Return [x, y] of the center of cell containing provided text 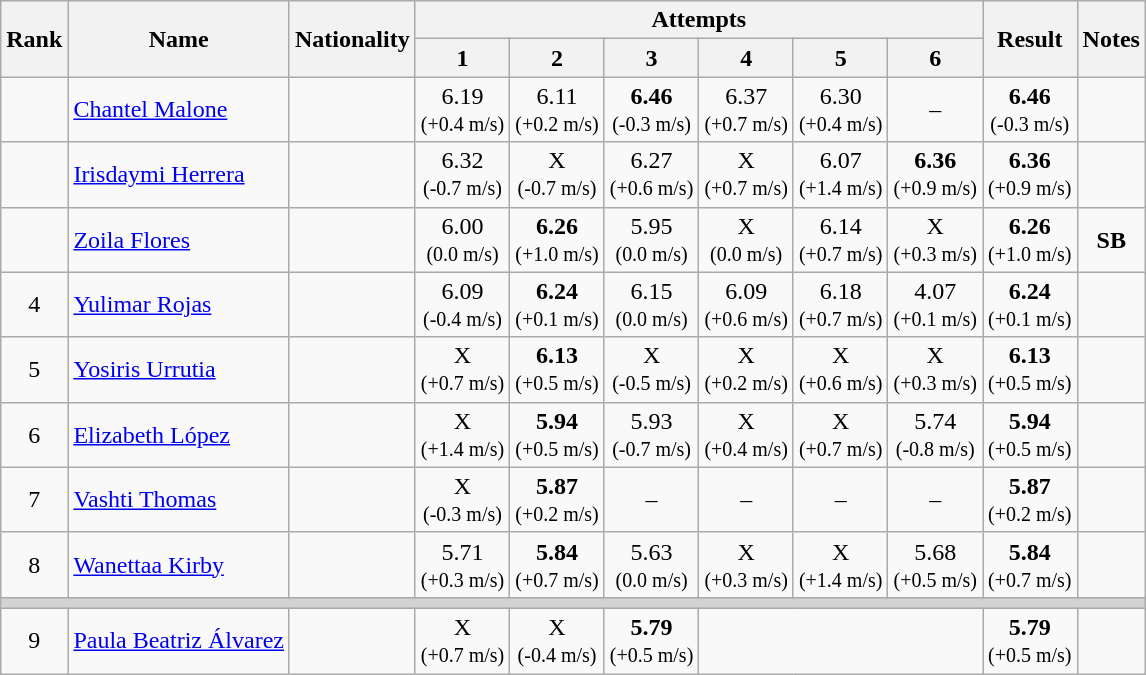
6.30 (+0.4 m/s) [840, 110]
6.36 (+0.9 m/s) [936, 174]
5.84 (+0.7 m/s) [558, 564]
6.24(+0.1 m/s) [1030, 304]
5.74 (-0.8 m/s) [936, 434]
5.94(+0.5 m/s) [1030, 434]
6.36(+0.9 m/s) [1030, 174]
6.32 (-0.7 m/s) [462, 174]
Zoila Flores [179, 240]
Notes [1111, 39]
6.26(+1.0 m/s) [1030, 240]
Yulimar Rojas [179, 304]
6.15 (0.0 m/s) [652, 304]
Nationality [352, 39]
Name [179, 39]
X (+0.6 m/s) [840, 370]
5.79(+0.5 m/s) [1030, 640]
X (-0.5 m/s) [652, 370]
6.46 (-0.3 m/s) [652, 110]
SB [1111, 240]
5.93 (-0.7 m/s) [652, 434]
6.00 (0.0 m/s) [462, 240]
5.87(+0.2 m/s) [1030, 500]
5.79 (+0.5 m/s) [652, 640]
2 [558, 58]
5.95 (0.0 m/s) [652, 240]
1 [462, 58]
6.13 (+0.5 m/s) [558, 370]
X (+0.4 m/s) [746, 434]
Attempts [698, 20]
X (-0.3 m/s) [462, 500]
6.09 (+0.6 m/s) [746, 304]
X (+0.2 m/s) [746, 370]
5.63 (0.0 m/s) [652, 564]
6.13(+0.5 m/s) [1030, 370]
5.71 (+0.3 m/s) [462, 564]
6.19 (+0.4 m/s) [462, 110]
6.09 (-0.4 m/s) [462, 304]
Yosiris Urrutia [179, 370]
Irisdaymi Herrera [179, 174]
4.07 (+0.1 m/s) [936, 304]
5.84(+0.7 m/s) [1030, 564]
6.37 (+0.7 m/s) [746, 110]
5.87 (+0.2 m/s) [558, 500]
3 [652, 58]
6.14 (+0.7 m/s) [840, 240]
6.24 (+0.1 m/s) [558, 304]
6.27 (+0.6 m/s) [652, 174]
Elizabeth López [179, 434]
6.11 (+0.2 m/s) [558, 110]
7 [34, 500]
6.18 (+0.7 m/s) [840, 304]
Chantel Malone [179, 110]
Rank [34, 39]
6.46(-0.3 m/s) [1030, 110]
X (-0.4 m/s) [558, 640]
Result [1030, 39]
6.26 (+1.0 m/s) [558, 240]
5.94 (+0.5 m/s) [558, 434]
5.68 (+0.5 m/s) [936, 564]
X (-0.7 m/s) [558, 174]
X (0.0 m/s) [746, 240]
Paula Beatriz Álvarez [179, 640]
Wanettaa Kirby [179, 564]
8 [34, 564]
6.07 (+1.4 m/s) [840, 174]
9 [34, 640]
Vashti Thomas [179, 500]
